Return (X, Y) of the center of cell containing provided text 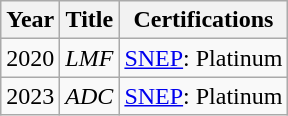
Title (90, 20)
LMF (90, 58)
2023 (30, 96)
Year (30, 20)
Certifications (204, 20)
ADC (90, 96)
2020 (30, 58)
